Pinpoint the cell where the given text exists, returning its [X, Y] midpoint coordinate. 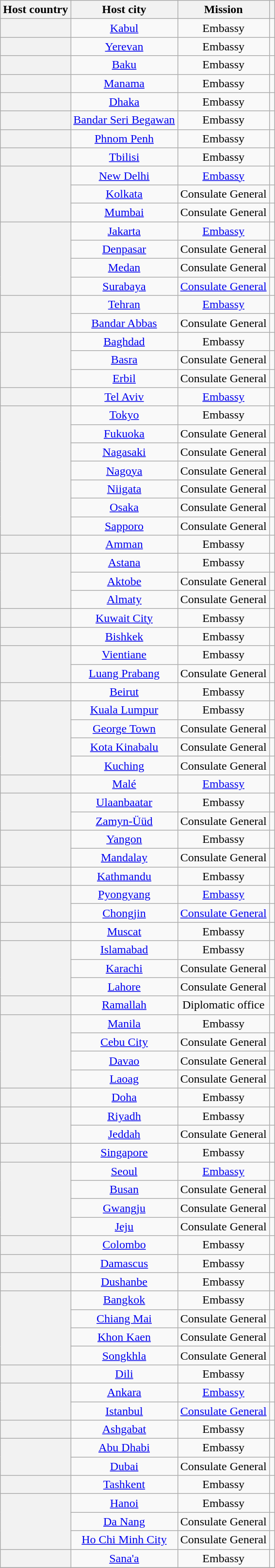
Ramallah [124, 1005]
Phnom Penh [124, 139]
Jeddah [124, 1134]
Chiang Mai [124, 1319]
Fukuoka [124, 434]
Osaka [124, 507]
Manila [124, 1024]
Istanbul [124, 1411]
Pyongyang [124, 895]
Seoul [124, 1171]
Host country [36, 10]
Laoag [124, 1079]
Jeju [124, 1226]
Kota Kinabalu [124, 747]
Yerevan [124, 47]
Mandalay [124, 858]
Dili [124, 1374]
Bangkok [124, 1300]
Da Nang [124, 1521]
Doha [124, 1097]
Karachi [124, 968]
Yangon [124, 839]
Aktobe [124, 581]
Bishkek [124, 637]
Amman [124, 544]
Beirut [124, 692]
Manama [124, 83]
Surabaya [124, 286]
Khon Kaen [124, 1337]
Host city [124, 10]
Astana [124, 563]
Malé [124, 784]
Medan [124, 268]
Denpasar [124, 249]
Luang Prabang [124, 673]
Colombo [124, 1245]
Songkhla [124, 1355]
Sapporo [124, 526]
Tel Aviv [124, 397]
Ashgabat [124, 1429]
Vientiane [124, 655]
Dhaka [124, 102]
Baghdad [124, 342]
Niigata [124, 489]
Bandar Abbas [124, 323]
Gwangju [124, 1208]
Chongjin [124, 913]
Dushanbe [124, 1282]
Kabul [124, 28]
Cebu City [124, 1042]
Kathmandu [124, 876]
Tbilisi [124, 157]
Tashkent [124, 1485]
Basra [124, 360]
Abu Dhabi [124, 1448]
Bandar Seri Begawan [124, 120]
Kuwait City [124, 618]
Erbil [124, 378]
Hanoi [124, 1503]
Sana'a [124, 1558]
Kolkata [124, 194]
Almaty [124, 600]
Nagoya [124, 470]
Kuching [124, 765]
Ankara [124, 1392]
Singapore [124, 1153]
Jakarta [124, 231]
Lahore [124, 987]
Damascus [124, 1263]
Nagasaki [124, 452]
Mumbai [124, 212]
Riyadh [124, 1116]
Baku [124, 65]
Mission [223, 10]
Dubai [124, 1466]
Busan [124, 1190]
Diplomatic office [223, 1005]
Kuala Lumpur [124, 710]
Tehran [124, 305]
New Delhi [124, 175]
Ho Chi Minh City [124, 1540]
Tokyo [124, 415]
Zamyn-Üüd [124, 821]
Davao [124, 1060]
Ulaanbaatar [124, 802]
Muscat [124, 931]
Islamabad [124, 950]
George Town [124, 729]
